Capture the cell that displays the provided text and extract its (X, Y) central coordinate. 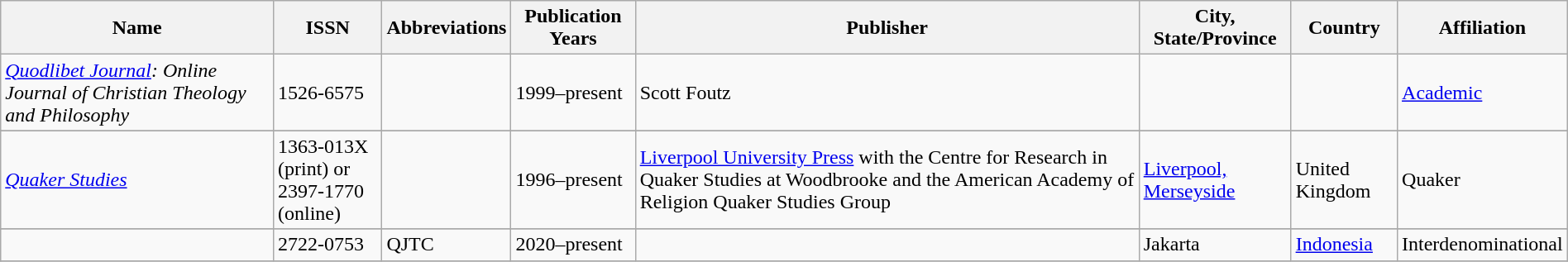
1996–present (573, 180)
1526-6575 (327, 93)
Academic (1483, 93)
ISSN (327, 28)
Publisher (887, 28)
Quaker Studies (137, 180)
City, State/Province (1215, 28)
Jakarta (1215, 245)
Quodlibet Journal: Online Journal of Christian Theology and Philosophy (137, 93)
Name (137, 28)
Quaker (1483, 180)
1999–present (573, 93)
2020–present (573, 245)
QJTC (447, 245)
Liverpool University Press with the Centre for Research in Quaker Studies at Woodbrooke and the American Academy of Religion Quaker Studies Group (887, 180)
Interdenominational (1483, 245)
Country (1344, 28)
Indonesia (1344, 245)
Publication Years (573, 28)
United Kingdom (1344, 180)
Scott Foutz (887, 93)
Affiliation (1483, 28)
Abbreviations (447, 28)
1363-013X (print) or2397-1770 (online) (327, 180)
2722-0753 (327, 245)
Liverpool, Merseyside (1215, 180)
